Output the (X, Y) coordinate of the center of the cell containing the given text.  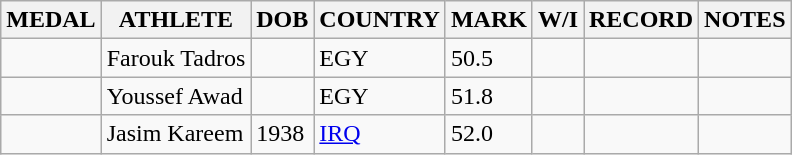
IRQ (380, 134)
52.0 (488, 134)
Farouk Tadros (176, 58)
51.8 (488, 96)
Youssef Awad (176, 96)
MARK (488, 20)
1938 (282, 134)
ATHLETE (176, 20)
RECORD (642, 20)
MEDAL (51, 20)
Jasim Kareem (176, 134)
COUNTRY (380, 20)
50.5 (488, 58)
DOB (282, 20)
NOTES (745, 20)
W/I (558, 20)
